Provide the [x, y] coordinate of the cell's center where the given text is located.  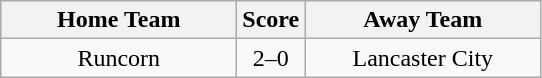
2–0 [271, 58]
Lancaster City [423, 58]
Score [271, 20]
Home Team [119, 20]
Away Team [423, 20]
Runcorn [119, 58]
